Determine the [X, Y] coordinate at the center of the cell enclosing the given text.  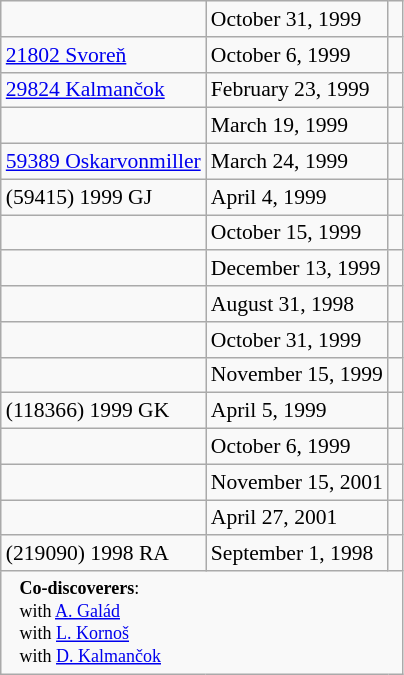
August 31, 1998 [297, 304]
Co-discoverers: with A. Galád with L. Kornoš with D. Kalmančok [202, 623]
April 27, 2001 [297, 518]
March 19, 1999 [297, 126]
59389 Oskarvonmiller [104, 162]
April 5, 1999 [297, 411]
February 23, 1999 [297, 90]
21802 Svoreň [104, 55]
29824 Kalmančok [104, 90]
September 1, 1998 [297, 554]
(59415) 1999 GJ [104, 197]
(118366) 1999 GK [104, 411]
November 15, 1999 [297, 375]
March 24, 1999 [297, 162]
(219090) 1998 RA [104, 554]
October 15, 1999 [297, 233]
December 13, 1999 [297, 269]
April 4, 1999 [297, 197]
November 15, 2001 [297, 482]
